Return (X, Y) of the center of cell containing provided text 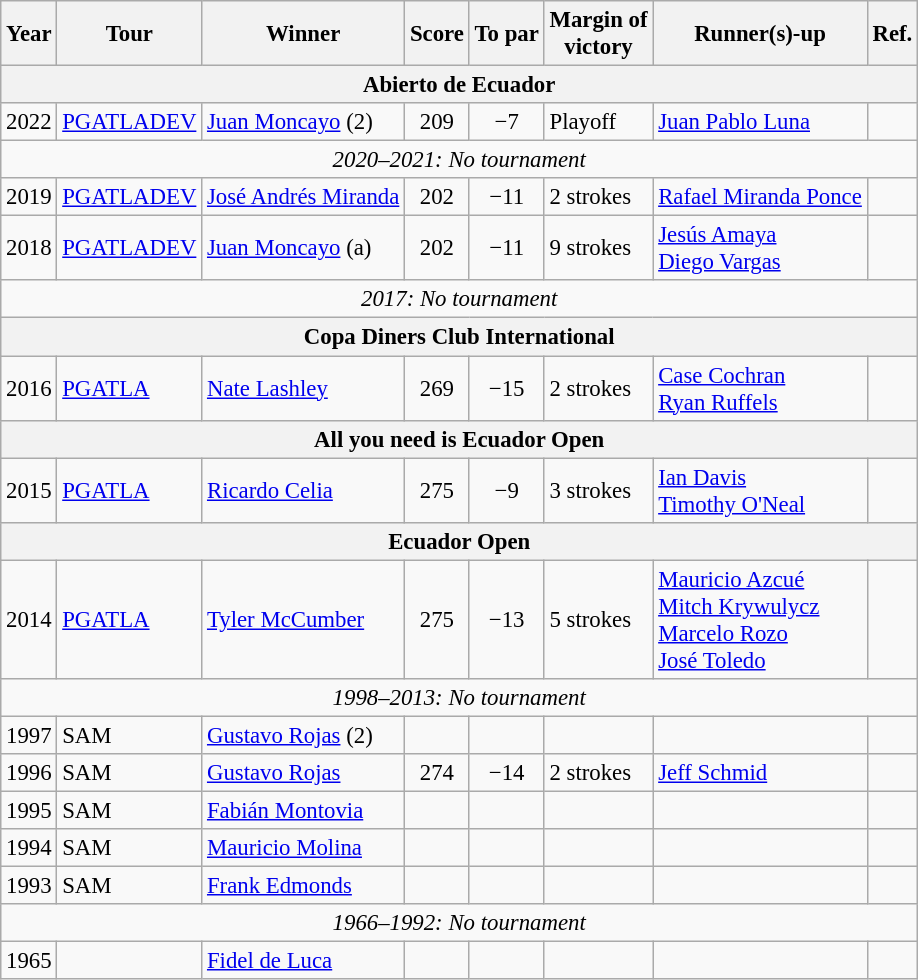
2014 (29, 620)
1998–2013: No tournament (460, 698)
2022 (29, 122)
−15 (506, 388)
Juan Pablo Luna (760, 122)
1965 (29, 961)
2019 (29, 197)
Copa Diners Club International (460, 337)
Tour (130, 34)
Playoff (598, 122)
Ian Davis Timothy O'Neal (760, 490)
2020–2021: No tournament (460, 160)
1995 (29, 810)
Winner (304, 34)
Juan Moncayo (a) (304, 248)
Score (438, 34)
Jeff Schmid (760, 773)
5 strokes (598, 620)
1994 (29, 848)
269 (438, 388)
Tyler McCumber (304, 620)
Frank Edmonds (304, 886)
To par (506, 34)
1993 (29, 886)
Nate Lashley (304, 388)
2015 (29, 490)
209 (438, 122)
Year (29, 34)
3 strokes (598, 490)
Abierto de Ecuador (460, 85)
−9 (506, 490)
Margin ofvictory (598, 34)
Ricardo Celia (304, 490)
Runner(s)-up (760, 34)
Mauricio Molina (304, 848)
Ecuador Open (460, 541)
1966–1992: No tournament (460, 923)
Case Cochran Ryan Ruffels (760, 388)
Fidel de Luca (304, 961)
9 strokes (598, 248)
Gustavo Rojas (2) (304, 735)
−7 (506, 122)
All you need is Ecuador Open (460, 439)
Ref. (892, 34)
2018 (29, 248)
Juan Moncayo (2) (304, 122)
Mauricio Azcué Mitch Krywulycz Marcelo Rozo José Toledo (760, 620)
1996 (29, 773)
Jesús Amaya Diego Vargas (760, 248)
−14 (506, 773)
274 (438, 773)
2017: No tournament (460, 299)
2016 (29, 388)
José Andrés Miranda (304, 197)
Rafael Miranda Ponce (760, 197)
1997 (29, 735)
Gustavo Rojas (304, 773)
−13 (506, 620)
Fabián Montovia (304, 810)
